Find where the given text appears and provide that cell's center as [X, Y] coordinate. 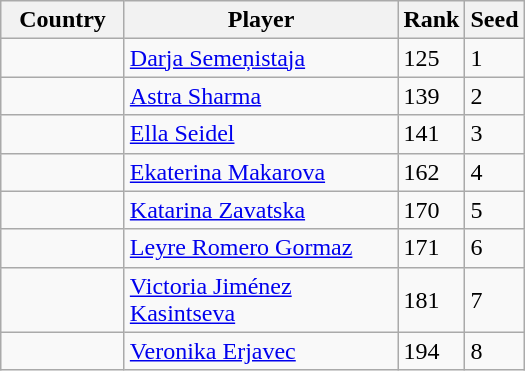
4 [494, 172]
Astra Sharma [261, 96]
2 [494, 96]
Player [261, 20]
7 [494, 300]
Ekaterina Makarova [261, 172]
Country [63, 20]
Darja Semeņistaja [261, 58]
125 [432, 58]
Rank [432, 20]
171 [432, 248]
194 [432, 351]
162 [432, 172]
5 [494, 210]
181 [432, 300]
1 [494, 58]
141 [432, 134]
Veronika Erjavec [261, 351]
Seed [494, 20]
139 [432, 96]
3 [494, 134]
Katarina Zavatska [261, 210]
8 [494, 351]
6 [494, 248]
Victoria Jiménez Kasintseva [261, 300]
Ella Seidel [261, 134]
170 [432, 210]
Leyre Romero Gormaz [261, 248]
